Find where the given text appears and provide that cell's center as (x, y) coordinate. 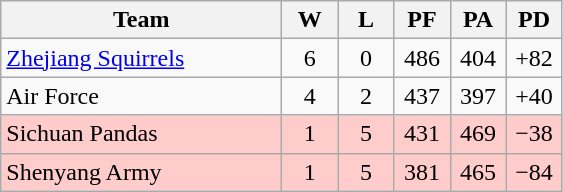
2 (366, 96)
431 (422, 134)
−84 (534, 172)
Air Force (142, 96)
L (366, 20)
469 (478, 134)
437 (422, 96)
PA (478, 20)
+82 (534, 58)
404 (478, 58)
PD (534, 20)
W (310, 20)
4 (310, 96)
0 (366, 58)
486 (422, 58)
Sichuan Pandas (142, 134)
PF (422, 20)
6 (310, 58)
381 (422, 172)
465 (478, 172)
397 (478, 96)
+40 (534, 96)
Team (142, 20)
Zhejiang Squirrels (142, 58)
Shenyang Army (142, 172)
−38 (534, 134)
